Extract the (x, y) coordinate from the center of the cell holding the provided text.  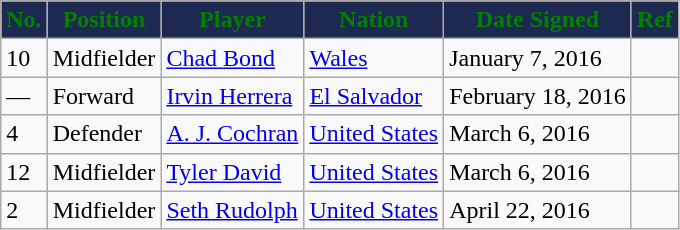
Tyler David (232, 172)
10 (24, 58)
February 18, 2016 (538, 96)
Player (232, 20)
El Salvador (374, 96)
April 22, 2016 (538, 210)
4 (24, 134)
No. (24, 20)
12 (24, 172)
Irvin Herrera (232, 96)
Nation (374, 20)
Ref (654, 20)
Chad Bond (232, 58)
— (24, 96)
Date Signed (538, 20)
A. J. Cochran (232, 134)
Position (104, 20)
2 (24, 210)
January 7, 2016 (538, 58)
Wales (374, 58)
Forward (104, 96)
Defender (104, 134)
Seth Rudolph (232, 210)
